Locate the cell with the specified text and output its (x, y) center coordinate. 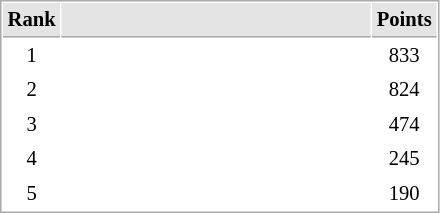
1 (32, 56)
2 (32, 90)
190 (404, 194)
3 (32, 124)
474 (404, 124)
833 (404, 56)
245 (404, 158)
5 (32, 194)
Rank (32, 20)
824 (404, 90)
Points (404, 20)
4 (32, 158)
